Find where the given text appears and provide that cell's center as [X, Y] coordinate. 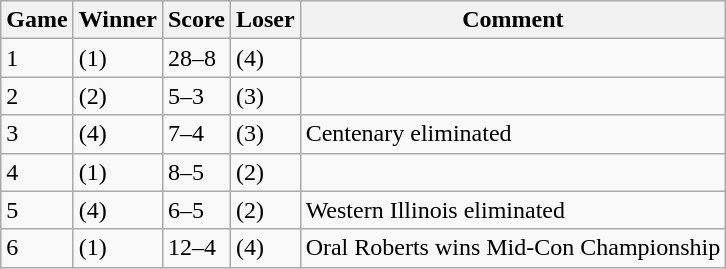
Comment [513, 20]
Game [37, 20]
1 [37, 58]
Winner [118, 20]
3 [37, 134]
28–8 [196, 58]
Oral Roberts wins Mid-Con Championship [513, 248]
7–4 [196, 134]
5 [37, 210]
2 [37, 96]
Loser [265, 20]
6 [37, 248]
12–4 [196, 248]
6–5 [196, 210]
Centenary eliminated [513, 134]
4 [37, 172]
8–5 [196, 172]
5–3 [196, 96]
Score [196, 20]
Western Illinois eliminated [513, 210]
